From the cell containing the given text, extract its center point as [x, y] coordinate. 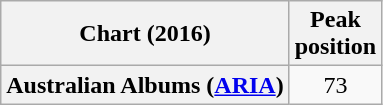
Australian Albums (ARIA) [145, 85]
Chart (2016) [145, 34]
73 [335, 85]
Peakposition [335, 34]
